Locate the cell with the specified text and output its [X, Y] center coordinate. 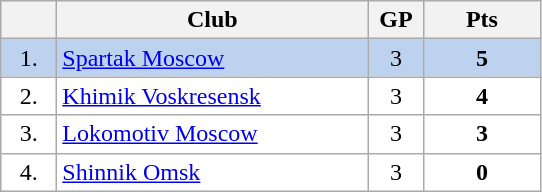
GP [396, 20]
1. [29, 58]
Pts [482, 20]
0 [482, 172]
Shinnik Omsk [212, 172]
4. [29, 172]
2. [29, 96]
Club [212, 20]
5 [482, 58]
Lokomotiv Moscow [212, 134]
Spartak Moscow [212, 58]
Khimik Voskresensk [212, 96]
4 [482, 96]
3. [29, 134]
